Search for the cell housing the specified text and yield its (x, y) center coordinate. 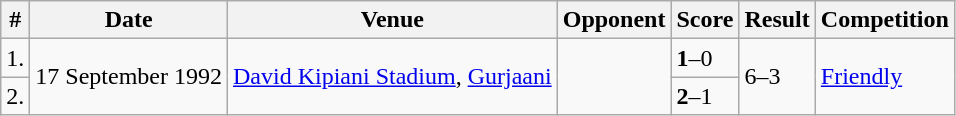
2–1 (705, 96)
# (16, 20)
Competition (884, 20)
2. (16, 96)
Date (129, 20)
Friendly (884, 77)
Result (777, 20)
1–0 (705, 58)
Venue (393, 20)
1. (16, 58)
David Kipiani Stadium, Gurjaani (393, 77)
Score (705, 20)
Opponent (614, 20)
6–3 (777, 77)
17 September 1992 (129, 77)
